Return (x, y) of the center of cell containing provided text 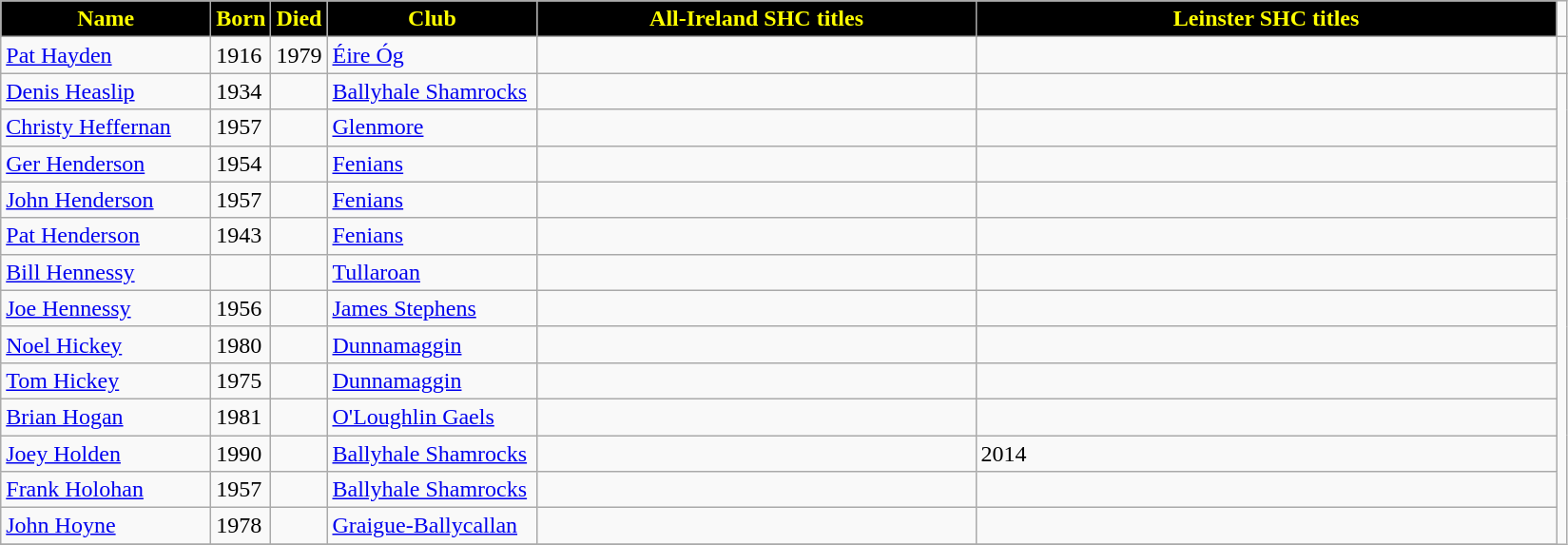
John Henderson (106, 200)
1990 (242, 454)
Denis Heaslip (106, 91)
Frank Holohan (106, 490)
Died (299, 19)
Christy Heffernan (106, 127)
1943 (242, 236)
Leinster SHC titles (1267, 19)
Born (242, 19)
Tullaroan (432, 272)
Brian Hogan (106, 417)
All-Ireland SHC titles (757, 19)
Joey Holden (106, 454)
1978 (242, 526)
Pat Hayden (106, 55)
Ger Henderson (106, 164)
Pat Henderson (106, 236)
Club (432, 19)
Bill Hennessy (106, 272)
James Stephens (432, 308)
1916 (242, 55)
1980 (242, 344)
Name (106, 19)
1954 (242, 164)
1956 (242, 308)
O'Loughlin Gaels (432, 417)
Graigue-Ballycallan (432, 526)
2014 (1267, 454)
Éire Óg (432, 55)
1979 (299, 55)
1934 (242, 91)
John Hoyne (106, 526)
Glenmore (432, 127)
1975 (242, 380)
1981 (242, 417)
Tom Hickey (106, 380)
Noel Hickey (106, 344)
Joe Hennessy (106, 308)
